Scan for the cell matching the given text and deliver its (x, y) coordinate at center. 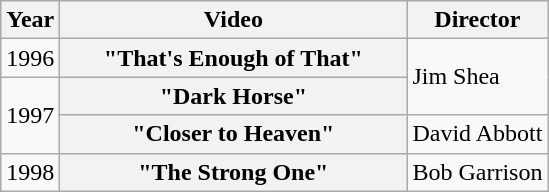
Video (234, 20)
"The Strong One" (234, 172)
"That's Enough of That" (234, 58)
1996 (30, 58)
Jim Shea (478, 77)
"Closer to Heaven" (234, 134)
David Abbott (478, 134)
Year (30, 20)
"Dark Horse" (234, 96)
Director (478, 20)
Bob Garrison (478, 172)
1997 (30, 115)
1998 (30, 172)
